Detect which cell encompasses the target text, then output its [x, y] center coordinate. 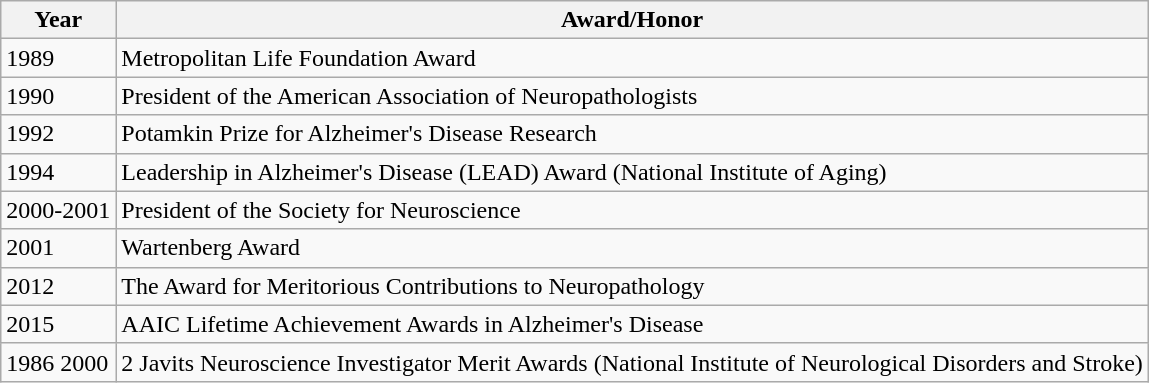
2012 [58, 286]
2 Javits Neuroscience Investigator Merit Awards (National Institute of Neurological Disorders and Stroke) [632, 362]
Wartenberg Award [632, 248]
Year [58, 20]
2015 [58, 324]
1986 2000 [58, 362]
2001 [58, 248]
The Award for Meritorious Contributions to Neuropathology [632, 286]
Metropolitan Life Foundation Award [632, 58]
1992 [58, 134]
Leadership in Alzheimer's Disease (LEAD) Award (National Institute of Aging) [632, 172]
1990 [58, 96]
1994 [58, 172]
Potamkin Prize for Alzheimer's Disease Research [632, 134]
President of the American Association of Neuropathologists [632, 96]
1989 [58, 58]
AAIC Lifetime Achievement Awards in Alzheimer's Disease [632, 324]
Award/Honor [632, 20]
President of the Society for Neuroscience [632, 210]
2000-2001 [58, 210]
